From the cell containing the given text, extract its center point as (X, Y) coordinate. 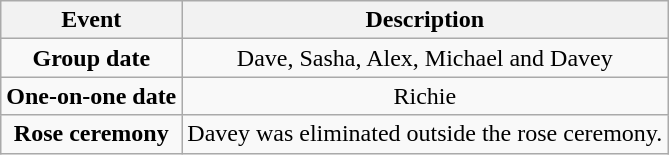
Dave, Sasha, Alex, Michael and Davey (425, 58)
Event (92, 20)
Description (425, 20)
Richie (425, 96)
Rose ceremony (92, 134)
Davey was eliminated outside the rose ceremony. (425, 134)
One-on-one date (92, 96)
Group date (92, 58)
